Return [X, Y] of the center of cell containing provided text 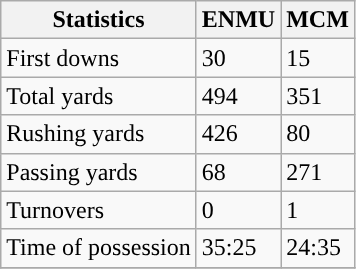
494 [238, 96]
30 [238, 58]
First downs [99, 58]
0 [238, 210]
35:25 [238, 248]
68 [238, 172]
Time of possession [99, 248]
271 [318, 172]
MCM [318, 20]
Rushing yards [99, 134]
80 [318, 134]
Total yards [99, 96]
ENMU [238, 20]
351 [318, 96]
24:35 [318, 248]
15 [318, 58]
Statistics [99, 20]
1 [318, 210]
Passing yards [99, 172]
Turnovers [99, 210]
426 [238, 134]
